Detect which cell encompasses the target text, then output its (x, y) center coordinate. 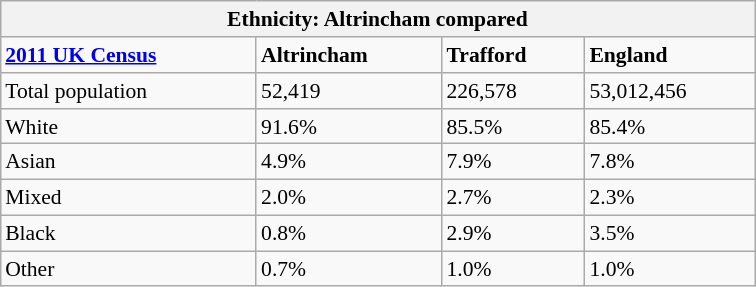
53,012,456 (669, 91)
52,419 (348, 91)
85.5% (512, 126)
Altrincham (348, 55)
3.5% (669, 233)
Black (128, 233)
England (669, 55)
2.9% (512, 233)
2.3% (669, 197)
4.9% (348, 162)
2011 UK Census (128, 55)
226,578 (512, 91)
0.8% (348, 233)
Total population (128, 91)
91.6% (348, 126)
White (128, 126)
0.7% (348, 269)
85.4% (669, 126)
2.0% (348, 197)
Trafford (512, 55)
Other (128, 269)
Mixed (128, 197)
2.7% (512, 197)
7.8% (669, 162)
Ethnicity: Altrincham compared (377, 19)
Asian (128, 162)
7.9% (512, 162)
